Scan for the cell matching the given text and deliver its (x, y) coordinate at center. 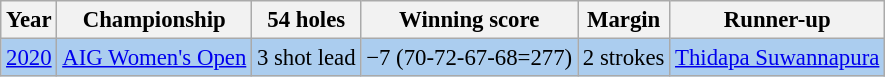
Margin (624, 20)
3 shot lead (306, 58)
54 holes (306, 20)
Thidapa Suwannapura (778, 58)
AIG Women's Open (154, 58)
Winning score (470, 20)
Championship (154, 20)
2 strokes (624, 58)
2020 (29, 58)
−7 (70-72-67-68=277) (470, 58)
Year (29, 20)
Runner-up (778, 20)
